Return the [X, Y] coordinate for the center point of the cell that contains the specified text.  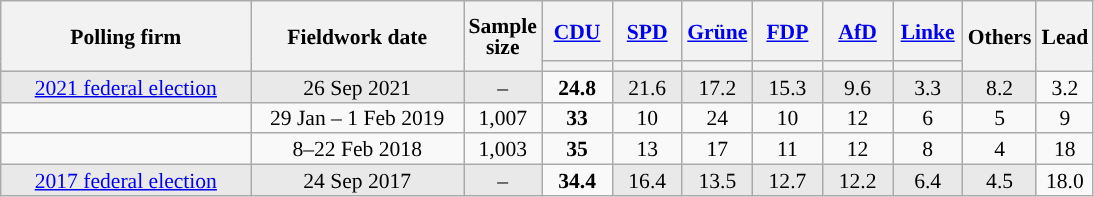
17.2 [717, 86]
3.3 [928, 86]
CDU [577, 31]
29 Jan – 1 Feb 2019 [358, 118]
SPD [647, 31]
8–22 Feb 2018 [358, 150]
6 [928, 118]
12.2 [857, 180]
Polling firm [126, 36]
9.6 [857, 86]
AfD [857, 31]
24 [717, 118]
12.7 [787, 180]
9 [1064, 118]
24.8 [577, 86]
8 [928, 150]
24 Sep 2017 [358, 180]
5 [1000, 118]
15.3 [787, 86]
13 [647, 150]
Samplesize [503, 36]
Lead [1064, 36]
26 Sep 2021 [358, 86]
6.4 [928, 180]
Fieldwork date [358, 36]
4 [1000, 150]
4.5 [1000, 180]
1,003 [503, 150]
21.6 [647, 86]
18 [1064, 150]
8.2 [1000, 86]
3.2 [1064, 86]
1,007 [503, 118]
Linke [928, 31]
11 [787, 150]
13.5 [717, 180]
FDP [787, 31]
35 [577, 150]
17 [717, 150]
Others [1000, 36]
33 [577, 118]
2021 federal election [126, 86]
34.4 [577, 180]
16.4 [647, 180]
Grüne [717, 31]
18.0 [1064, 180]
2017 federal election [126, 180]
